For the text-containing cell, return its midpoint in [x, y] coordinate format. 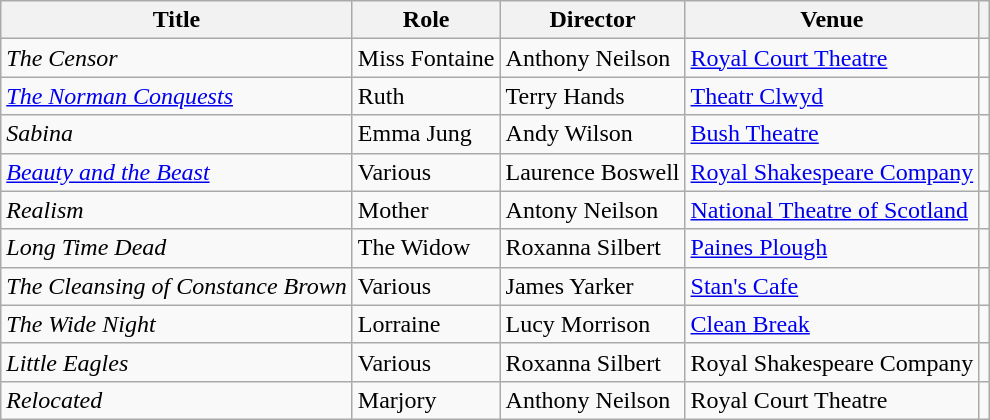
Stan's Cafe [832, 286]
Mother [426, 210]
Venue [832, 20]
Sabina [177, 134]
Realism [177, 210]
National Theatre of Scotland [832, 210]
The Wide Night [177, 324]
Little Eagles [177, 362]
Laurence Boswell [592, 172]
Clean Break [832, 324]
Lorraine [426, 324]
The Widow [426, 248]
Andy Wilson [592, 134]
Title [177, 20]
Bush Theatre [832, 134]
Ruth [426, 96]
Emma Jung [426, 134]
Antony Neilson [592, 210]
Lucy Morrison [592, 324]
Marjory [426, 400]
Role [426, 20]
Director [592, 20]
Terry Hands [592, 96]
The Censor [177, 58]
The Cleansing of Constance Brown [177, 286]
Theatr Clwyd [832, 96]
The Norman Conquests [177, 96]
Long Time Dead [177, 248]
Beauty and the Beast [177, 172]
James Yarker [592, 286]
Paines Plough [832, 248]
Miss Fontaine [426, 58]
Relocated [177, 400]
